Locate the cell with the specified text and output its (X, Y) center coordinate. 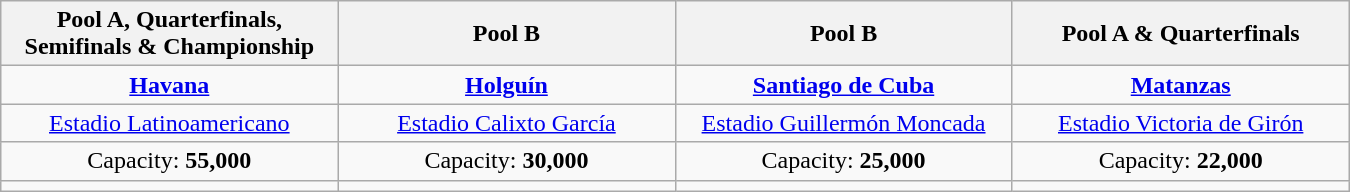
Estadio Victoria de Girón (1180, 123)
Capacity: 25,000 (844, 161)
Pool A, Quarterfinals, Semifinals & Championship (170, 34)
Capacity: 22,000 (1180, 161)
Santiago de Cuba (844, 85)
Pool A & Quarterfinals (1180, 34)
Estadio Calixto García (506, 123)
Estadio Guillermón Moncada (844, 123)
Havana (170, 85)
Holguín (506, 85)
Capacity: 55,000 (170, 161)
Capacity: 30,000 (506, 161)
Estadio Latinoamericano (170, 123)
Matanzas (1180, 85)
